Extract the (x, y) coordinate from the center of the cell holding the provided text.  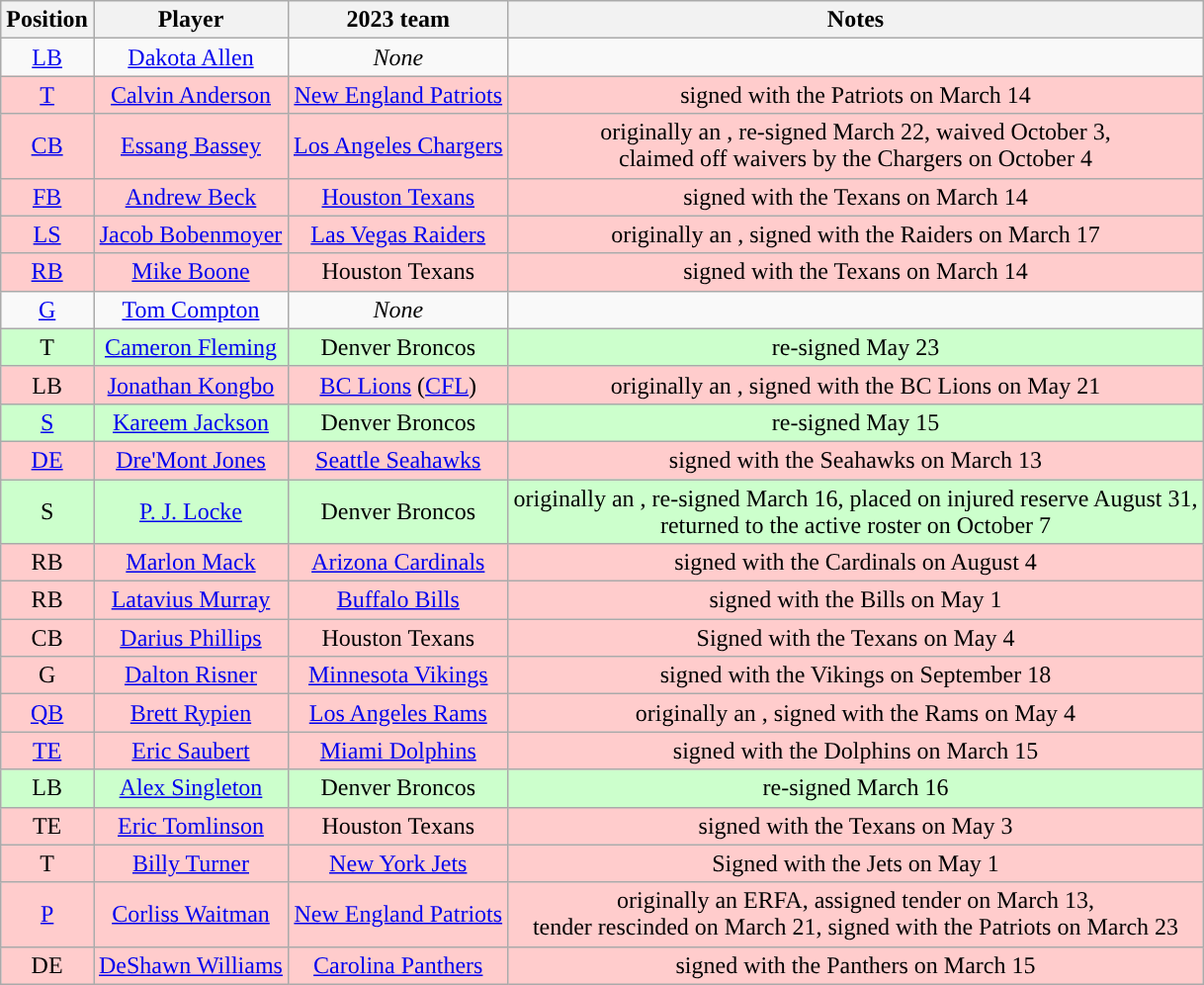
Essang Bassey (190, 146)
signed with the Bills on May 1 (856, 600)
Mike Boone (190, 272)
Darius Phillips (190, 638)
2023 team (397, 20)
Dre'Mont Jones (190, 460)
signed with the Dolphins on March 15 (856, 751)
Arizona Cardinals (397, 563)
Calvin Anderson (190, 95)
P (47, 914)
Minnesota Vikings (397, 675)
Miami Dolphins (397, 751)
originally an , signed with the Rams on May 4 (856, 713)
Los Angeles Rams (397, 713)
signed with the Vikings on September 18 (856, 675)
Signed with the Jets on May 1 (856, 863)
re-signed May 15 (856, 422)
Seattle Seahawks (397, 460)
Jonathan Kongbo (190, 385)
originally an , signed with the Raiders on March 17 (856, 234)
signed with the Cardinals on August 4 (856, 563)
Dakota Allen (190, 57)
Jacob Bobenmoyer (190, 234)
BC Lions (CFL) (397, 385)
Corliss Waitman (190, 914)
DeShawn Williams (190, 965)
Signed with the Texans on May 4 (856, 638)
Dalton Risner (190, 675)
Cameron Fleming (190, 347)
Eric Saubert (190, 751)
Kareem Jackson (190, 422)
signed with the Panthers on March 15 (856, 965)
Marlon Mack (190, 563)
Billy Turner (190, 863)
New York Jets (397, 863)
LS (47, 234)
originally an , re-signed March 16, placed on injured reserve August 31,returned to the active roster on October 7 (856, 510)
re-signed March 16 (856, 788)
originally an ERFA, assigned tender on March 13,tender rescinded on March 21, signed with the Patriots on March 23 (856, 914)
Los Angeles Chargers (397, 146)
re-signed May 23 (856, 347)
Position (47, 20)
Latavius Murray (190, 600)
QB (47, 713)
Buffalo Bills (397, 600)
Eric Tomlinson (190, 826)
signed with the Texans on May 3 (856, 826)
Player (190, 20)
signed with the Seahawks on March 13 (856, 460)
originally an , re-signed March 22, waived October 3,claimed off waivers by the Chargers on October 4 (856, 146)
Carolina Panthers (397, 965)
Brett Rypien (190, 713)
Notes (856, 20)
Alex Singleton (190, 788)
Andrew Beck (190, 197)
Tom Compton (190, 310)
originally an , signed with the BC Lions on May 21 (856, 385)
Las Vegas Raiders (397, 234)
FB (47, 197)
P. J. Locke (190, 510)
signed with the Patriots on March 14 (856, 95)
